Scan for the cell matching the given text and deliver its [x, y] coordinate at center. 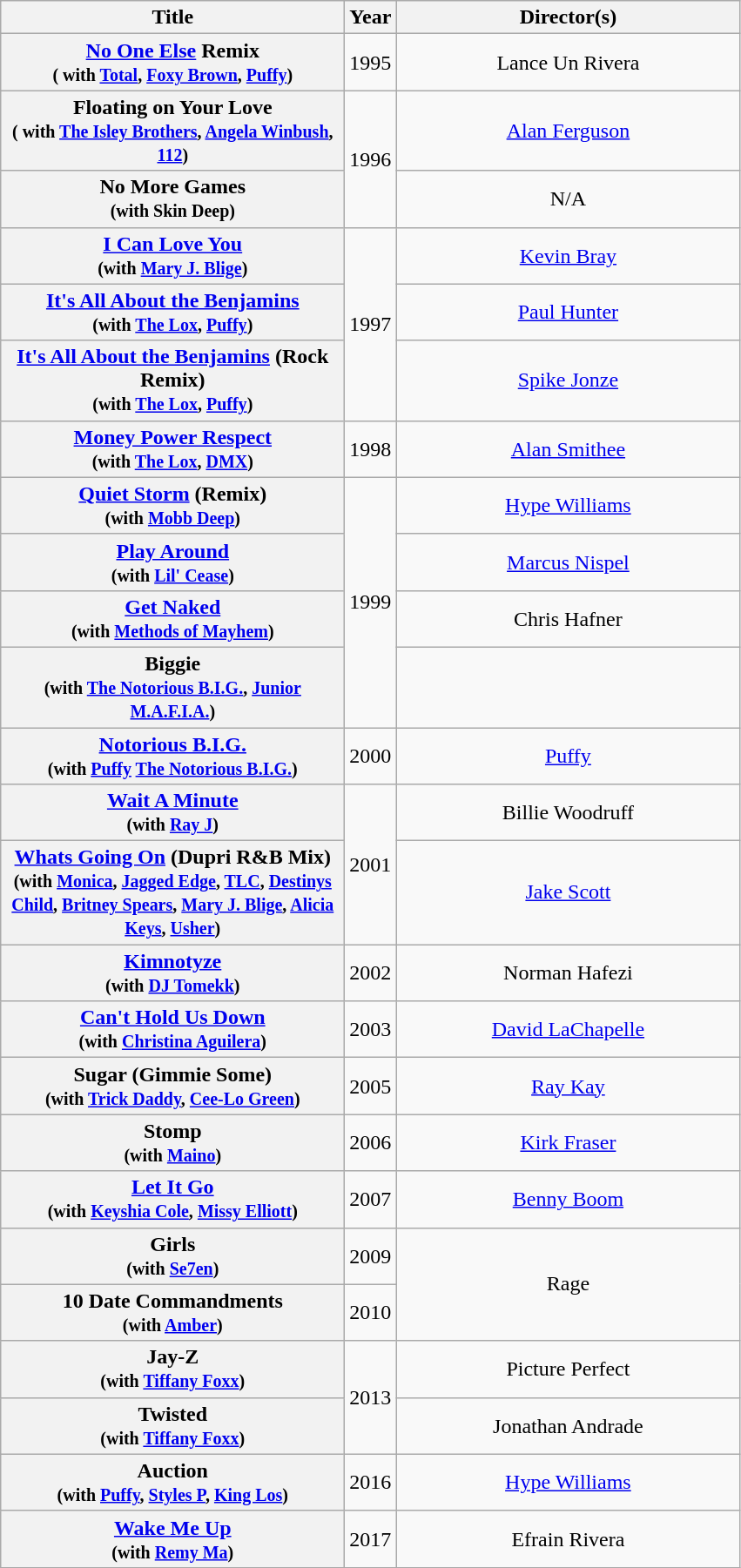
1997 [371, 324]
Lance Un Rivera [568, 63]
Whats Going On (Dupri R&B Mix)(with Monica, Jagged Edge, TLC, Destinys Child, Britney Spears, Mary J. Blige, Alicia Keys, Usher) [172, 893]
Sugar (Gimmie Some)(with Trick Daddy, Cee-Lo Green) [172, 1087]
Auction(with Puffy, Styles P, King Los) [172, 1482]
Floating on Your Love( with The Isley Brothers, Angela Winbush, 112) [172, 131]
Year [371, 17]
2006 [371, 1142]
Kevin Bray [568, 256]
2009 [371, 1255]
2001 [371, 865]
Picture Perfect [568, 1369]
No One Else Remix ( with Total, Foxy Brown, Puffy) [172, 63]
David LaChapelle [568, 1029]
Jonathan Andrade [568, 1426]
Marcus Nispel [568, 562]
Alan Smithee [568, 449]
1999 [371, 602]
Jake Scott [568, 893]
Norman Hafezi [568, 973]
Money Power Respect(with The Lox, DMX) [172, 449]
Notorious B.I.G.(with Puffy The Notorious B.I.G.) [172, 756]
Rage [568, 1284]
Director(s) [568, 17]
Biggie(with The Notorious B.I.G., Junior M.A.F.I.A.) [172, 687]
2010 [371, 1313]
2013 [371, 1397]
No More Games(with Skin Deep) [172, 199]
Twisted(with Tiffany Foxx) [172, 1426]
1998 [371, 449]
Kirk Fraser [568, 1142]
Efrain Rivera [568, 1539]
1996 [371, 158]
N/A [568, 199]
2000 [371, 756]
Jay-Z(with Tiffany Foxx) [172, 1369]
2003 [371, 1029]
1995 [371, 63]
2007 [371, 1200]
Let It Go(with Keyshia Cole, Missy Elliott) [172, 1200]
Alan Ferguson [568, 131]
Paul Hunter [568, 312]
Ray Kay [568, 1087]
2002 [371, 973]
Kimnotyze(with DJ Tomekk) [172, 973]
Girls(with Se7en) [172, 1255]
Play Around(with Lil' Cease) [172, 562]
Spike Jonze [568, 380]
2005 [371, 1087]
Benny Boom [568, 1200]
Chris Hafner [568, 618]
It's All About the Benjamins (Rock Remix)(with The Lox, Puffy) [172, 380]
Billie Woodruff [568, 813]
Puffy [568, 756]
I Can Love You(with Mary J. Blige) [172, 256]
Wait A Minute(with Ray J) [172, 813]
Get Naked(with Methods of Mayhem) [172, 618]
It's All About the Benjamins(with The Lox, Puffy) [172, 312]
Quiet Storm (Remix)(with Mobb Deep) [172, 505]
2016 [371, 1482]
10 Date Commandments(with Amber) [172, 1313]
Can't Hold Us Down(with Christina Aguilera) [172, 1029]
2017 [371, 1539]
Title [172, 17]
Wake Me Up(with Remy Ma) [172, 1539]
Stomp(with Maino) [172, 1142]
